Capture the cell that displays the provided text and extract its [x, y] central coordinate. 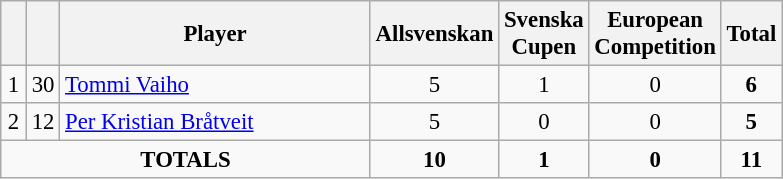
Total [751, 34]
10 [434, 160]
2 [14, 122]
Per Kristian Bråtveit [216, 122]
Tommi Vaiho [216, 85]
11 [751, 160]
European Competition [655, 34]
12 [42, 122]
Allsvenskan [434, 34]
TOTALS [186, 160]
Player [216, 34]
30 [42, 85]
Svenska Cupen [544, 34]
6 [751, 85]
